Return (x, y) of the center of cell containing provided text 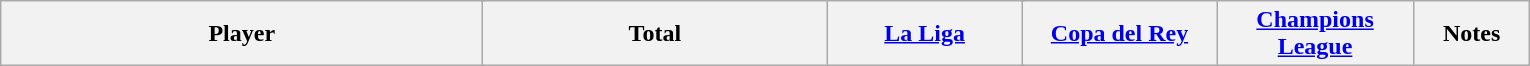
Player (242, 34)
Total (655, 34)
Copa del Rey (1119, 34)
Champions League (1314, 34)
Notes (1472, 34)
La Liga (925, 34)
